Search for the cell housing the specified text and yield its (X, Y) center coordinate. 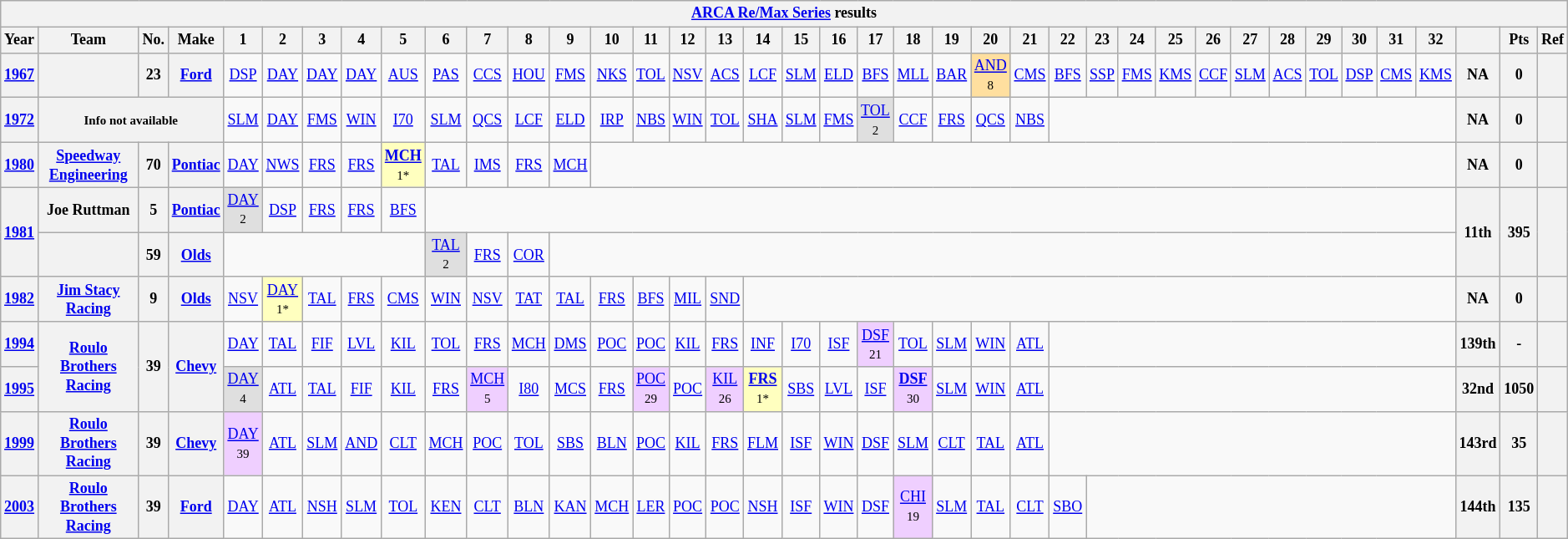
INF (763, 344)
13 (725, 40)
143rd (1478, 443)
11 (651, 40)
DSF21 (875, 344)
NKS (612, 75)
139th (1478, 344)
135 (1520, 507)
20 (990, 40)
1999 (20, 443)
26 (1214, 40)
Year (20, 40)
AND (362, 443)
Team (89, 40)
DMS (570, 344)
30 (1359, 40)
17 (875, 40)
144th (1478, 507)
SND (725, 299)
1980 (20, 165)
10 (612, 40)
22 (1068, 40)
395 (1520, 232)
COR (529, 255)
28 (1287, 40)
FRS1* (763, 389)
DAY1* (282, 299)
AUS (402, 75)
MLL (913, 75)
1981 (20, 232)
MIL (688, 299)
TAT (529, 299)
18 (913, 40)
6 (446, 40)
FLM (763, 443)
Speedway Engineering (89, 165)
KEN (446, 507)
1 (243, 40)
29 (1324, 40)
59 (154, 255)
IMS (488, 165)
7 (488, 40)
12 (688, 40)
Joe Ruttman (89, 210)
Jim Stacy Racing (89, 299)
IRP (612, 120)
25 (1176, 40)
70 (154, 165)
24 (1137, 40)
1994 (20, 344)
- (1520, 344)
SHA (763, 120)
35 (1520, 443)
1967 (20, 75)
SBO (1068, 507)
DAY39 (243, 443)
SSP (1102, 75)
19 (952, 40)
21 (1030, 40)
Pts (1520, 40)
4 (362, 40)
8 (529, 40)
No. (154, 40)
CCS (488, 75)
DAY4 (243, 389)
POC29 (651, 389)
CHI19 (913, 507)
ARCA Re/Max Series results (784, 13)
32 (1436, 40)
3 (322, 40)
TAL2 (446, 255)
MCH5 (488, 389)
32nd (1478, 389)
27 (1250, 40)
15 (801, 40)
Ref (1553, 40)
2 (282, 40)
1995 (20, 389)
16 (838, 40)
Make (195, 40)
14 (763, 40)
PAS (446, 75)
AND8 (990, 75)
LER (651, 507)
11th (1478, 232)
1972 (20, 120)
HOU (529, 75)
DSF30 (913, 389)
MCS (570, 389)
TOL2 (875, 120)
MCH1* (402, 165)
Info not available (130, 120)
31 (1396, 40)
KIL26 (725, 389)
1050 (1520, 389)
KAN (570, 507)
1982 (20, 299)
NWS (282, 165)
BAR (952, 75)
DAY2 (243, 210)
I80 (529, 389)
2003 (20, 507)
